Capture the cell that displays the provided text and extract its (X, Y) central coordinate. 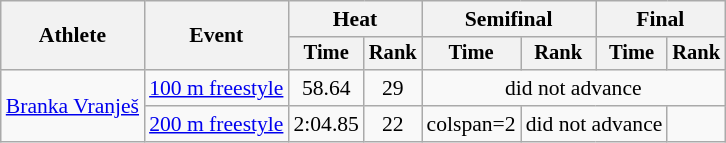
29 (393, 88)
Event (216, 36)
100 m freestyle (216, 88)
Branka Vranješ (72, 106)
58.64 (326, 88)
Heat (354, 19)
Semifinal (509, 19)
2:04.85 (326, 124)
colspan=2 (472, 124)
Final (660, 19)
Athlete (72, 36)
200 m freestyle (216, 124)
22 (393, 124)
